Capture the cell that displays the provided text and extract its (x, y) central coordinate. 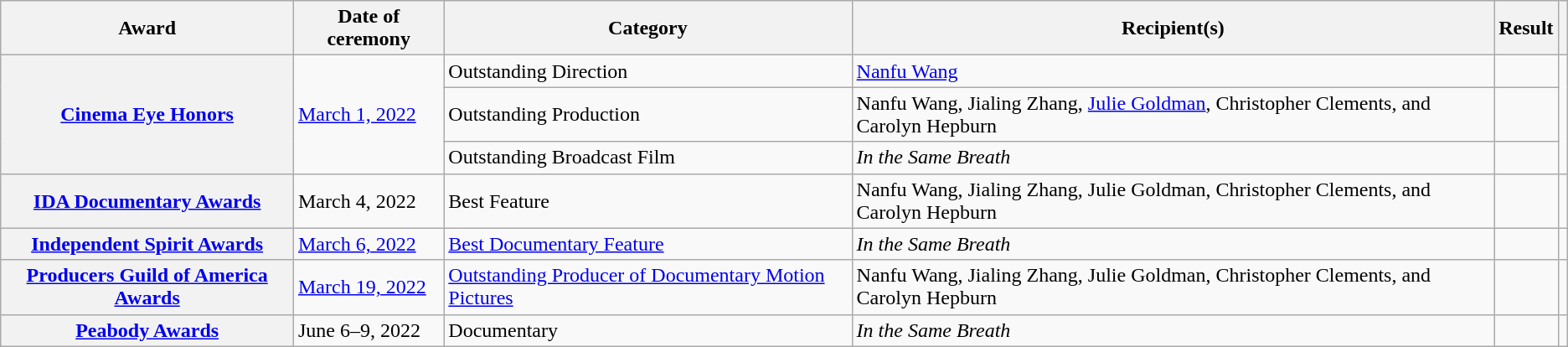
Producers Guild of America Awards (147, 287)
Recipient(s) (1173, 28)
Nanfu Wang (1173, 71)
Outstanding Producer of Documentary Motion Pictures (648, 287)
Date of ceremony (369, 28)
Result (1526, 28)
March 6, 2022 (369, 244)
June 6–9, 2022 (369, 330)
Outstanding Direction (648, 71)
Category (648, 28)
Best Documentary Feature (648, 244)
Documentary (648, 330)
Peabody Awards (147, 330)
Cinema Eye Honors (147, 114)
Best Feature (648, 201)
Outstanding Broadcast Film (648, 158)
IDA Documentary Awards (147, 201)
Independent Spirit Awards (147, 244)
March 1, 2022 (369, 114)
March 19, 2022 (369, 287)
Outstanding Production (648, 114)
March 4, 2022 (369, 201)
Award (147, 28)
